Output the (x, y) coordinate of the center of the cell containing the given text.  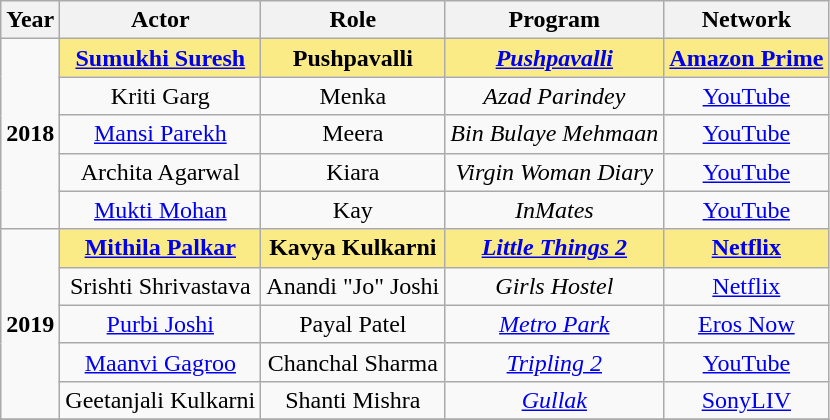
Program (554, 20)
Role (353, 20)
Menka (353, 96)
Mithila Palkar (160, 248)
Purbi Joshi (160, 324)
Kriti Garg (160, 96)
Chanchal Sharma (353, 362)
Sumukhi Suresh (160, 58)
Mukti Mohan (160, 210)
Eros Now (746, 324)
Kay (353, 210)
Maanvi Gagroo (160, 362)
Srishti Shrivastava (160, 286)
Archita Agarwal (160, 172)
Payal Patel (353, 324)
Anandi "Jo" Joshi (353, 286)
Amazon Prime (746, 58)
Bin Bulaye Mehmaan (554, 134)
Gullak (554, 400)
Meera (353, 134)
Virgin Woman Diary (554, 172)
Mansi Parekh (160, 134)
2018 (30, 134)
Kiara (353, 172)
SonyLIV (746, 400)
InMates (554, 210)
Azad Parindey (554, 96)
Kavya Kulkarni (353, 248)
Year (30, 20)
Tripling 2 (554, 362)
Geetanjali Kulkarni (160, 400)
Network (746, 20)
Girls Hostel (554, 286)
Little Things 2 (554, 248)
Actor (160, 20)
Shanti Mishra (353, 400)
Metro Park (554, 324)
2019 (30, 324)
